Search for the cell housing the specified text and yield its (X, Y) center coordinate. 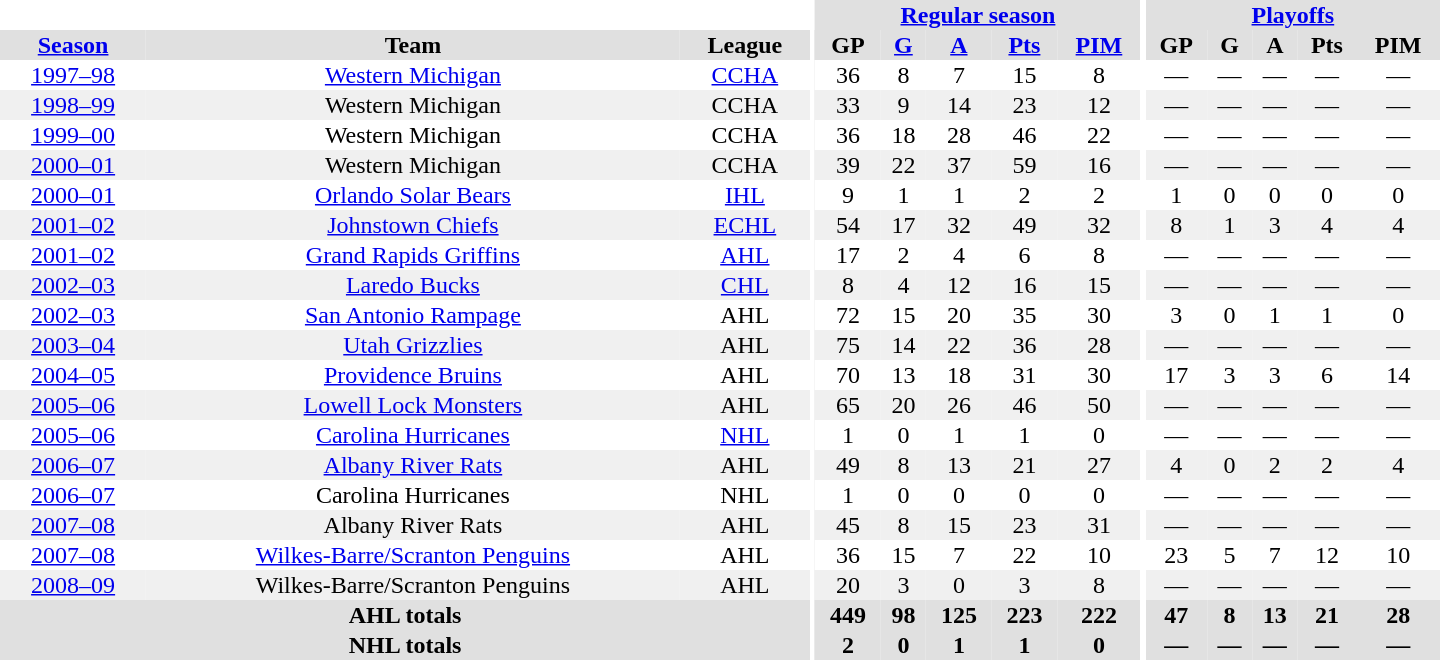
Providence Bruins (412, 375)
223 (1025, 615)
1997–98 (73, 75)
27 (1098, 465)
Playoffs (1293, 15)
NHL totals (405, 645)
Johnstown Chiefs (412, 225)
39 (848, 165)
CHL (746, 285)
Orlando Solar Bears (412, 195)
AHL totals (405, 615)
Utah Grizzlies (412, 345)
1998–99 (73, 105)
98 (904, 615)
Lowell Lock Monsters (412, 405)
IHL (746, 195)
50 (1098, 405)
San Antonio Rampage (412, 315)
1999–00 (73, 135)
65 (848, 405)
Team (412, 45)
2008–09 (73, 585)
League (746, 45)
Laredo Bucks (412, 285)
26 (959, 405)
37 (959, 165)
2003–04 (73, 345)
ECHL (746, 225)
2004–05 (73, 375)
45 (848, 525)
449 (848, 615)
59 (1025, 165)
70 (848, 375)
35 (1025, 315)
75 (848, 345)
Season (73, 45)
47 (1176, 615)
125 (959, 615)
Regular season (978, 15)
54 (848, 225)
Grand Rapids Griffins (412, 255)
33 (848, 105)
72 (848, 315)
5 (1230, 555)
222 (1098, 615)
